Return [x, y] of the center of cell containing provided text 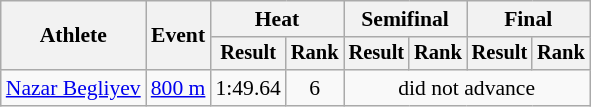
800 m [178, 88]
Event [178, 36]
Athlete [74, 36]
1:49.64 [248, 88]
Semifinal [406, 19]
Heat [276, 19]
Final [528, 19]
did not advance [467, 88]
6 [315, 88]
Nazar Begliyev [74, 88]
